For the text-containing cell, return its midpoint in [x, y] coordinate format. 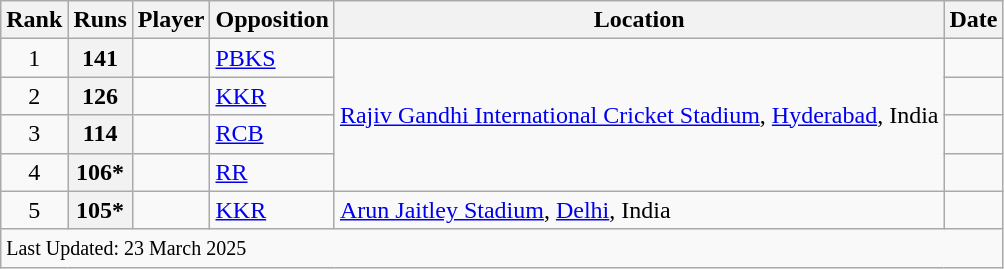
RR [272, 172]
2 [34, 96]
3 [34, 134]
1 [34, 58]
Arun Jaitley Stadium, Delhi, India [639, 210]
106* [100, 172]
Runs [100, 20]
Last Updated: 23 March 2025 [502, 248]
4 [34, 172]
126 [100, 96]
105* [100, 210]
Player [171, 20]
5 [34, 210]
RCB [272, 134]
Rank [34, 20]
Location [639, 20]
Date [974, 20]
114 [100, 134]
PBKS [272, 58]
Opposition [272, 20]
Rajiv Gandhi International Cricket Stadium, Hyderabad, India [639, 115]
141 [100, 58]
